Return [X, Y] of the center of cell containing provided text 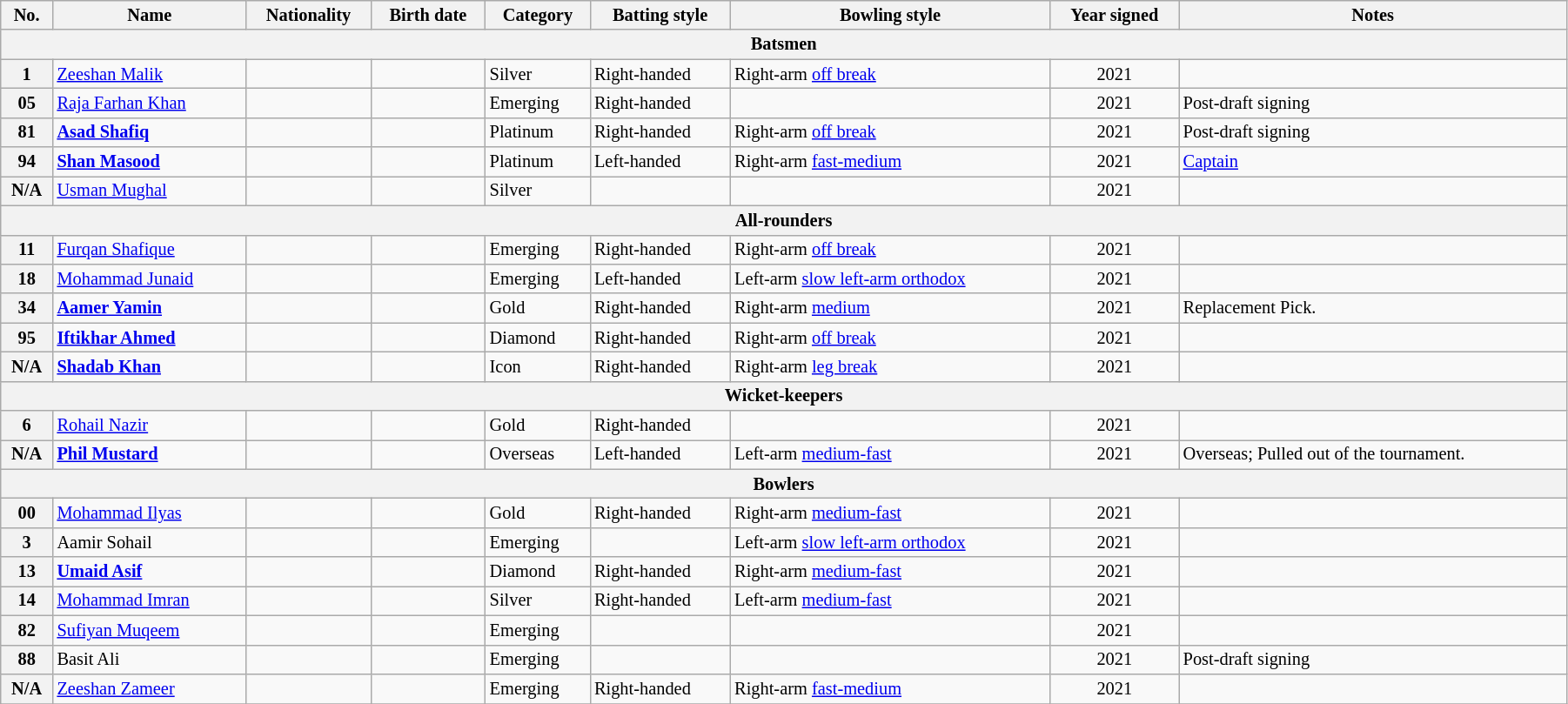
14 [27, 600]
Mohammad Junaid [150, 278]
00 [27, 513]
81 [27, 132]
13 [27, 572]
Icon [538, 366]
Zeeshan Zameer [150, 688]
Aamir Sohail [150, 542]
3 [27, 542]
Wicket-keepers [784, 396]
Usman Mughal [150, 191]
Notes [1373, 15]
Raja Farhan Khan [150, 103]
11 [27, 250]
Nationality [308, 15]
Furqan Shafique [150, 250]
Phil Mustard [150, 454]
18 [27, 278]
Bowling style [890, 15]
No. [27, 15]
All-rounders [784, 220]
Umaid Asif [150, 572]
Birth date [428, 15]
Right-arm medium [890, 308]
Captain [1373, 162]
Rohail Nazir [150, 426]
05 [27, 103]
Right-arm leg break [890, 366]
Overseas; Pulled out of the tournament. [1373, 454]
34 [27, 308]
Replacement Pick. [1373, 308]
Overseas [538, 454]
82 [27, 630]
1 [27, 74]
95 [27, 338]
Mohammad Imran [150, 600]
Bowlers [784, 484]
94 [27, 162]
Shadab Khan [150, 366]
Asad Shafiq [150, 132]
88 [27, 660]
Batting style [660, 15]
Sufiyan Muqeem [150, 630]
Batsmen [784, 44]
Category [538, 15]
Name [150, 15]
6 [27, 426]
Shan Masood [150, 162]
Zeeshan Malik [150, 74]
Aamer Yamin [150, 308]
Iftikhar Ahmed [150, 338]
Basit Ali [150, 660]
Year signed [1115, 15]
Mohammad Ilyas [150, 513]
